Find where the given text appears and provide that cell's center as (X, Y) coordinate. 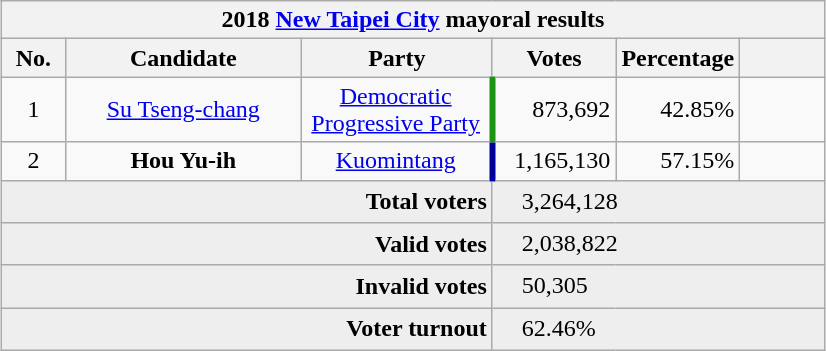
1 (34, 110)
2,038,822 (658, 244)
Candidate (183, 58)
Party (396, 58)
Total voters (248, 202)
Hou Yu-ih (183, 161)
No. (34, 58)
Invalid votes (248, 286)
3,264,128 (658, 202)
Percentage (678, 58)
2 (34, 161)
42.85% (678, 110)
Democratic Progressive Party (396, 110)
50,305 (658, 286)
2018 New Taipei City mayoral results (414, 20)
57.15% (678, 161)
873,692 (554, 110)
Voter turnout (248, 330)
Kuomintang (396, 161)
1,165,130 (554, 161)
Su Tseng-chang (183, 110)
62.46% (658, 330)
Valid votes (248, 244)
Votes (554, 58)
